For the text-containing cell, return its midpoint in (x, y) coordinate format. 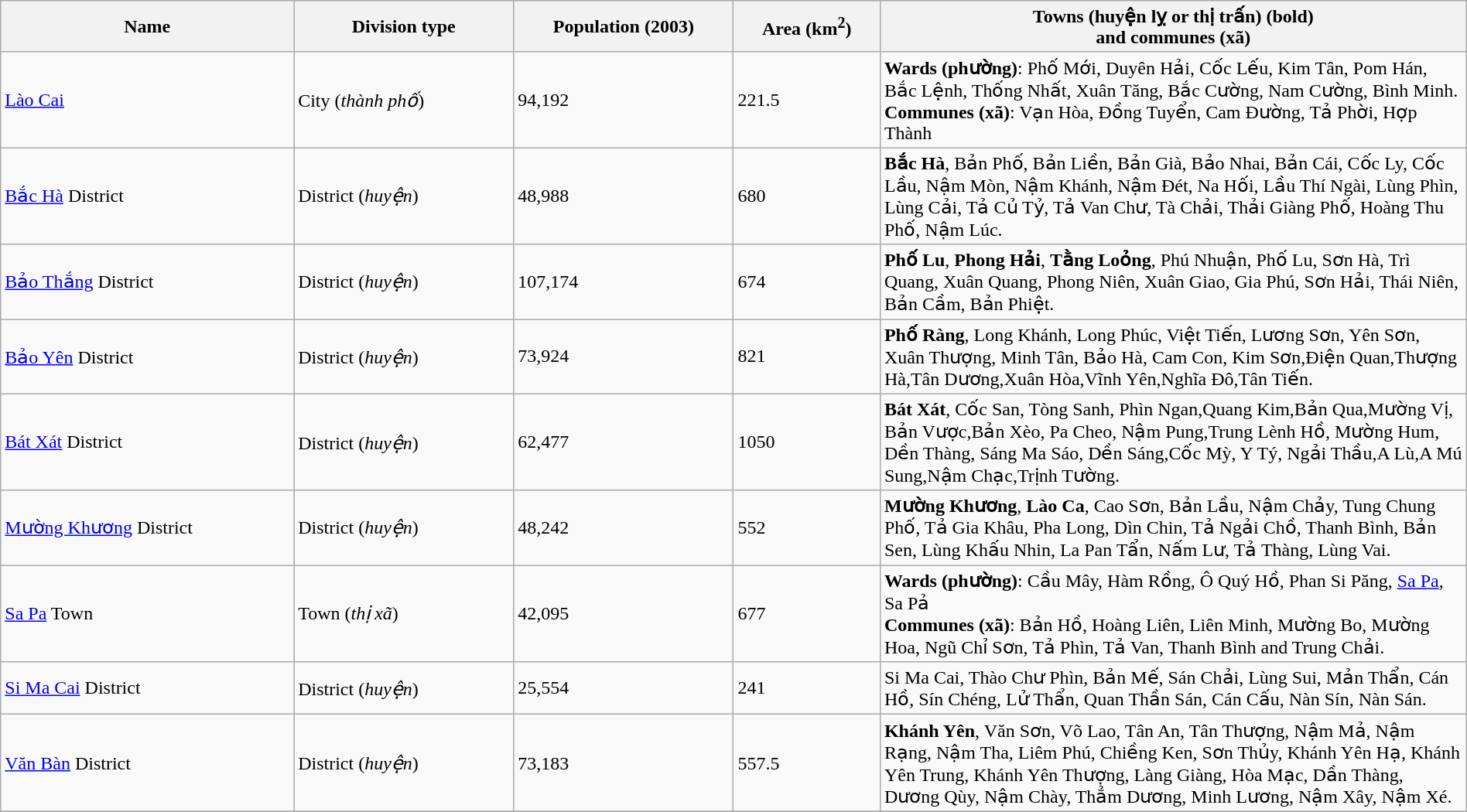
241 (806, 688)
62,477 (624, 442)
Si Ma Cai District (147, 688)
94,192 (624, 100)
48,242 (624, 527)
Population (2003) (624, 26)
City (thành phố) (404, 100)
48,988 (624, 196)
25,554 (624, 688)
Division type (404, 26)
Lào Cai (147, 100)
1050 (806, 442)
Towns (huyện lỵ or thị trấn) (bold)and communes (xã) (1173, 26)
Area (km2) (806, 26)
Bảo Yên District (147, 356)
Si Ma Cai, Thào Chư Phìn, Bản Mế, Sán Chải, Lùng Sui, Mản Thẩn, Cán Hồ, Sín Chéng, Lử Thẩn, Quan Thần Sán, Cán Cấu, Nàn Sín, Nàn Sán. (1173, 688)
107,174 (624, 281)
557.5 (806, 763)
73,183 (624, 763)
680 (806, 196)
42,095 (624, 614)
552 (806, 527)
Bảo Thắng District (147, 281)
Name (147, 26)
Mường Khương District (147, 527)
674 (806, 281)
Sa Pa Town (147, 614)
677 (806, 614)
Văn Bàn District (147, 763)
73,924 (624, 356)
Town (thị xã) (404, 614)
221.5 (806, 100)
821 (806, 356)
Bát Xát District (147, 442)
Bắc Hà District (147, 196)
